Locate the cell with the specified text and output its [x, y] center coordinate. 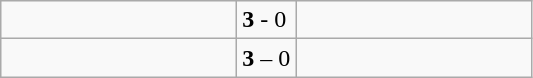
3 - 0 [266, 20]
3 – 0 [266, 58]
